Identify which cell holds the provided text, then report its [x, y] central coordinate. 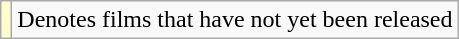
Denotes films that have not yet been released [235, 20]
